Identify which cell holds the provided text, then report its (x, y) central coordinate. 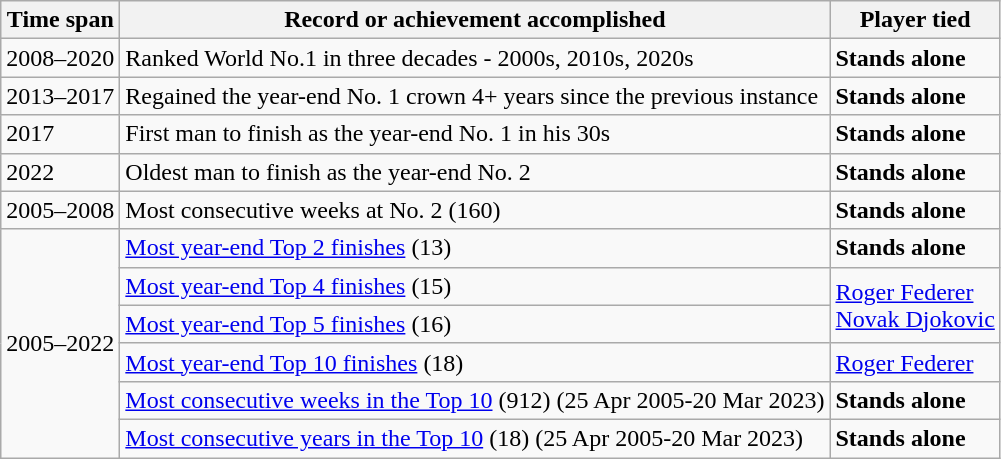
Oldest man to finish as the year-end No. 2 (475, 172)
First man to finish as the year-end No. 1 in his 30s (475, 134)
Roger FedererNovak Djokovic (915, 305)
Most year-end Top 5 finishes (16) (475, 324)
Most consecutive years in the Top 10 (18) (25 Apr 2005-20 Mar 2023) (475, 438)
2008–2020 (60, 58)
Roger Federer (915, 362)
Most year-end Top 10 finishes (18) (475, 362)
2005–2008 (60, 210)
Most consecutive weeks at No. 2 (160) (475, 210)
2022 (60, 172)
Most year-end Top 4 finishes (15) (475, 286)
Record or achievement accomplished (475, 20)
Regained the year-end No. 1 crown 4+ years since the previous instance (475, 96)
Time span (60, 20)
2013–2017 (60, 96)
2005–2022 (60, 343)
Player tied (915, 20)
2017 (60, 134)
Ranked World No.1 in three decades - 2000s, 2010s, 2020s (475, 58)
Most year-end Top 2 finishes (13) (475, 248)
Most consecutive weeks in the Top 10 (912) (25 Apr 2005-20 Mar 2023) (475, 400)
